Search for the cell housing the specified text and yield its (x, y) center coordinate. 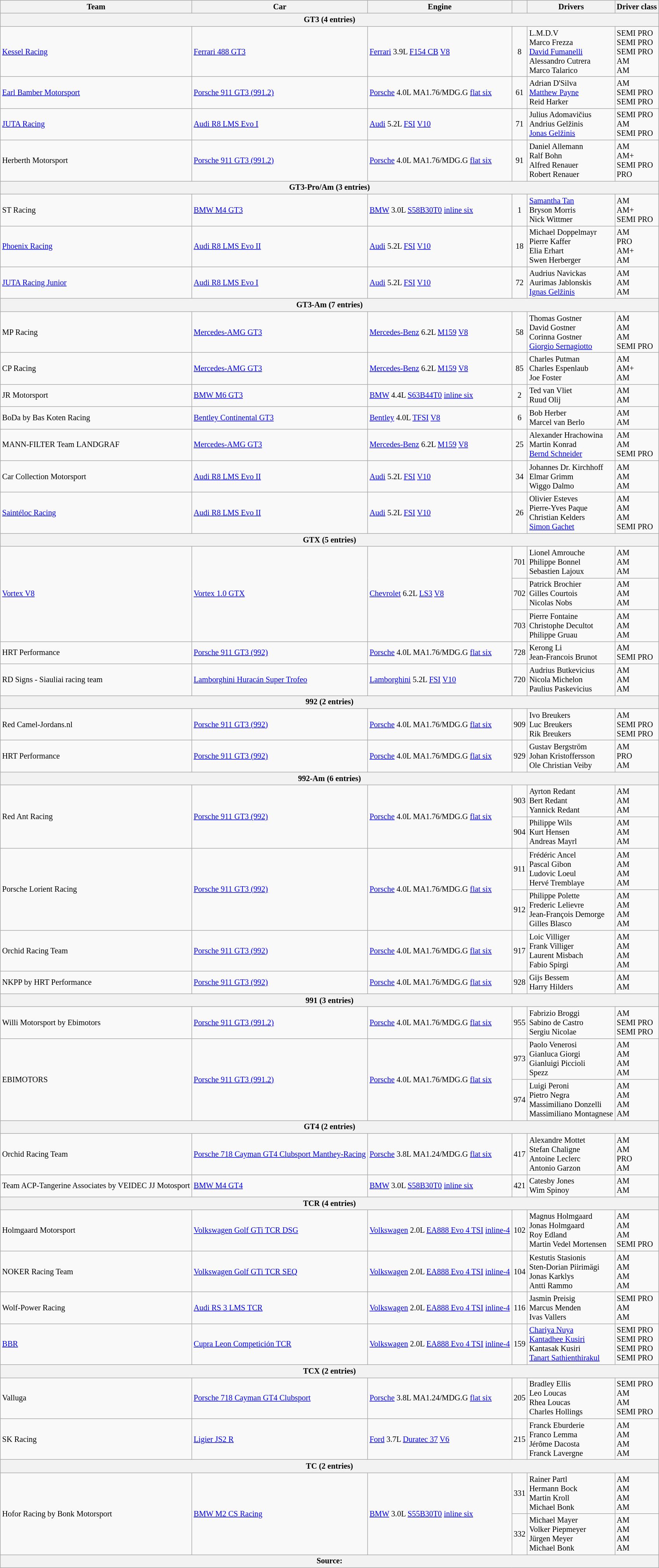
AM AM+ SEMI PRO PRO (636, 161)
Adrian D'Silva Matthew Payne Reid Harker (571, 92)
Loic Villiger Frank Villiger Laurent Misbach Fabio Spirgi (571, 951)
Drivers (571, 7)
Bentley 4.0L TFSI V8 (439, 418)
SEMI PRO AM AM (636, 1308)
MP Racing (96, 332)
Vortex V8 (96, 594)
SEMI PRO SEMI PRO SEMI PRO SEMI PRO (636, 1344)
911 (520, 869)
Ivo Breukers Luc Breukers Rik Breukers (571, 724)
BMW M6 GT3 (279, 395)
Alexandre Mottet Stefan Chaligne Antoine Leclerc Antonio Garzon (571, 1154)
AM PRO AM (636, 756)
AM AM+ SEMI PRO (636, 210)
Daniel Allemann Ralf Bohn Alfred Renauer Robert Renauer (571, 161)
Alexander Hrachowina Martin Konrad Bernd Schneider (571, 445)
Ferrari 3.9L F154 CB V8 (439, 52)
Gustav Bergström Johan Kristoffersson Ole Christian Veiby (571, 756)
SEMI PROSEMI PROSEMI PRO AM AM (636, 52)
Source: (329, 1561)
Olivier Esteves Pierre-Yves Paque Christian Kelders Simon Gachet (571, 513)
Magnus Holmgaard Jonas Holmgaard Roy Edland Martin Vedel Mortensen (571, 1230)
61 (520, 92)
Jasmin Preisig Marcus Menden Ivas Vallers (571, 1308)
703 (520, 625)
973 (520, 1059)
Phoenix Racing (96, 246)
720 (520, 679)
Ford 3.7L Duratec 37 V6 (439, 1439)
104 (520, 1272)
Kessel Racing (96, 52)
ST Racing (96, 210)
Car (279, 7)
34 (520, 476)
Audrius Navickas Aurimas Jablonskis Ignas Gelžinis (571, 282)
Volkswagen Golf GTi TCR DSG (279, 1230)
BMW M4 GT4 (279, 1186)
BoDa by Bas Koten Racing (96, 418)
929 (520, 756)
Bentley Continental GT3 (279, 418)
331 (520, 1493)
91 (520, 161)
903 (520, 801)
Franck Eburderie Franco Lemma Jérôme Dacosta Franck Lavergne (571, 1439)
CP Racing (96, 368)
Earl Bamber Motorsport (96, 92)
992-Am (6 entries) (329, 778)
215 (520, 1439)
Team ACP-Tangerine Associates by VEIDEC JJ Motosport (96, 1186)
Red Ant Racing (96, 816)
Charles Putman Charles Espenlaub Joe Foster (571, 368)
Pierre Fontaine Christophe Decultot Philippe Gruau (571, 625)
Kestutis Stasionis Sten-Dorian Piirimägi Jonas Karklys Antti Rammo (571, 1272)
25 (520, 445)
912 (520, 910)
18 (520, 246)
AM AM SEMI PRO (636, 445)
159 (520, 1344)
928 (520, 982)
Red Camel-Jordans.nl (96, 724)
Lionel Amrouche Philippe Bonnel Sebastien Lajoux (571, 562)
JUTA Racing Junior (96, 282)
116 (520, 1308)
26 (520, 513)
AM PRO AM+ AM (636, 246)
102 (520, 1230)
2 (520, 395)
Ted van Vliet Ruud Olij (571, 395)
Thomas Gostner David Gostner Corinna Gostner Giorgio Sernagiotto (571, 332)
Philippe Polette Frederic Lelievre Jean-François Demorge Gilles Blasco (571, 910)
Valluga (96, 1398)
904 (520, 832)
Lamborghini Huracán Super Trofeo (279, 679)
955 (520, 1022)
Fabrizio Broggi Sabino de Castro Sergiu Nicolae (571, 1022)
TCX (2 entries) (329, 1371)
Chariya Nuya Kantadhee Kusiri Kantasak Kusiri Tanart Sathienthirakul (571, 1344)
RD Signs - Siauliai racing team (96, 679)
992 (2 entries) (329, 702)
332 (520, 1534)
702 (520, 594)
Frédéric Ancel Pascal Gibon Ludovic Loeul Hervé Tremblaye (571, 869)
Driver class (636, 7)
Holmgaard Motorsport (96, 1230)
SEMI PRO AM SEMI PRO (636, 124)
GT4 (2 entries) (329, 1127)
Paolo Venerosi Gianluca Giorgi Gianluigi Piccioli Spezz (571, 1059)
974 (520, 1100)
Philippe Wils Kurt Hensen Andreas Mayrl (571, 832)
Catesby Jones Wim Spinoy (571, 1186)
SEMI PRO AM AM SEMI PRO (636, 1398)
TCR (4 entries) (329, 1203)
Patrick Brochier Gilles Courtois Nicolas Nobs (571, 594)
1 (520, 210)
NKPP by HRT Performance (96, 982)
Wolf-Power Racing (96, 1308)
AM AM+ AM (636, 368)
71 (520, 124)
Engine (439, 7)
Car Collection Motorsport (96, 476)
EBIMOTORS (96, 1079)
909 (520, 724)
BMW M4 GT3 (279, 210)
Rainer Partl Hermann Bock Martin Kroll Michael Bonk (571, 1493)
Saintéloc Racing (96, 513)
BBR (96, 1344)
Herberth Motorsport (96, 161)
Kerong Li Jean-Francois Brunot (571, 653)
AM AM PRO AM (636, 1154)
417 (520, 1154)
Ayrton Redant Bert Redant Yannick Redant (571, 801)
917 (520, 951)
MANN-FILTER Team LANDGRAF (96, 445)
6 (520, 418)
Audi RS 3 LMS TCR (279, 1308)
Gijs Bessem Harry Hilders (571, 982)
JUTA Racing (96, 124)
GT3-Am (7 entries) (329, 305)
Julius Adomavičius Andrius Gelžinis Jonas Gelžinis (571, 124)
58 (520, 332)
Porsche 718 Cayman GT4 Clubsport Manthey-Racing (279, 1154)
Bradley Ellis Leo Loucas Rhea Loucas Charles Hollings (571, 1398)
Samantha Tan Bryson Morris Nick Wittmer (571, 210)
AM SEMI PRO (636, 653)
GT3-Pro/Am (3 entries) (329, 187)
Chevrolet 6.2L LS3 V8 (439, 594)
728 (520, 653)
205 (520, 1398)
Porsche 718 Cayman GT4 Clubsport (279, 1398)
Johannes Dr. Kirchhoff Elmar Grimm Wiggo Dalmo (571, 476)
85 (520, 368)
SK Racing (96, 1439)
Audrius Butkevicius Nicola Michelon Paulius Paskevicius (571, 679)
701 (520, 562)
991 (3 entries) (329, 1000)
Bob Herber Marcel van Berlo (571, 418)
8 (520, 52)
Hofor Racing by Bonk Motorsport (96, 1513)
Porsche Lorient Racing (96, 889)
Willi Motorsport by Ebimotors (96, 1022)
Ligier JS2 R (279, 1439)
L.M.D.V Marco Frezza David Fumanelli Alessandro Cutrera Marco Talarico (571, 52)
Michael Doppelmayr Pierre Kaffer Elia Erhart Swen Herberger (571, 246)
Team (96, 7)
GT3 (4 entries) (329, 20)
Vortex 1.0 GTX (279, 594)
GTX (5 entries) (329, 540)
421 (520, 1186)
BMW M2 CS Racing (279, 1513)
JR Motorsport (96, 395)
Lamborghini 5.2L FSI V10 (439, 679)
Ferrari 488 GT3 (279, 52)
Volkswagen Golf GTi TCR SEQ (279, 1272)
Luigi Peroni Pietro Negra Massimiliano Donzelli Massimiliano Montagnese (571, 1100)
TC (2 entries) (329, 1466)
BMW 3.0L S55B30T0 inline six (439, 1513)
72 (520, 282)
Cupra Leon Competición TCR (279, 1344)
NOKER Racing Team (96, 1272)
BMW 4.4L S63B44T0 inline six (439, 395)
Michael Mayer Volker Piepmeyer Jürgen Meyer Michael Bonk (571, 1534)
